For the text-containing cell, return its midpoint in [x, y] coordinate format. 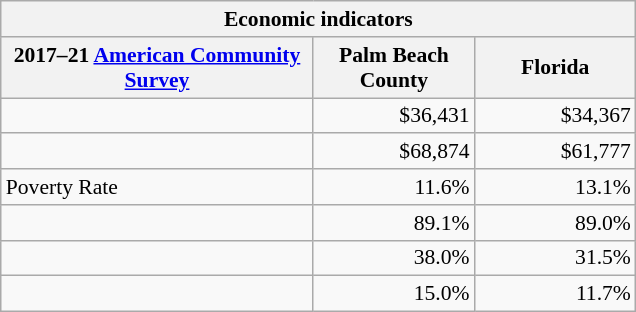
38.0% [394, 258]
31.5% [556, 258]
$36,431 [394, 116]
89.1% [394, 223]
Economic indicators [318, 19]
$68,874 [394, 152]
Poverty Rate [158, 187]
2017–21 American Community Survey [158, 68]
$34,367 [556, 116]
Florida [556, 68]
13.1% [556, 187]
89.0% [556, 223]
11.7% [556, 294]
11.6% [394, 187]
Palm Beach County [394, 68]
15.0% [394, 294]
$61,777 [556, 152]
